Return the [x, y] coordinate for the center point of the cell that contains the specified text.  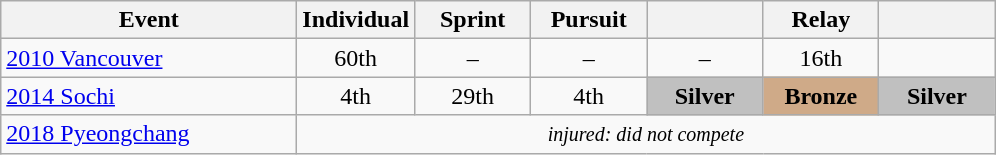
29th [473, 96]
2010 Vancouver [149, 58]
Event [149, 20]
16th [821, 58]
Individual [356, 20]
Sprint [473, 20]
Bronze [821, 96]
Relay [821, 20]
60th [356, 58]
injured: did not compete [646, 134]
2018 Pyeongchang [149, 134]
2014 Sochi [149, 96]
Pursuit [589, 20]
